Output the [X, Y] coordinate of the center of the cell containing the given text.  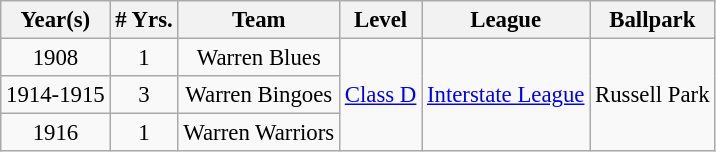
1914-1915 [56, 95]
Class D [381, 96]
Warren Warriors [258, 133]
# Yrs. [144, 20]
3 [144, 95]
1916 [56, 133]
Level [381, 20]
Warren Blues [258, 58]
Year(s) [56, 20]
Ballpark [652, 20]
1908 [56, 58]
Warren Bingoes [258, 95]
Interstate League [506, 96]
League [506, 20]
Team [258, 20]
Russell Park [652, 96]
